Return the (x, y) coordinate for the center point of the cell that contains the specified text.  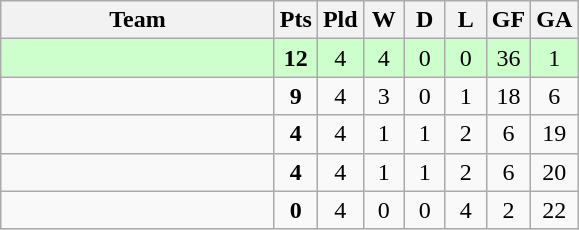
GA (554, 20)
19 (554, 134)
GF (508, 20)
3 (384, 96)
W (384, 20)
L (466, 20)
36 (508, 58)
18 (508, 96)
22 (554, 210)
D (424, 20)
Team (138, 20)
9 (296, 96)
Pts (296, 20)
20 (554, 172)
Pld (340, 20)
12 (296, 58)
